Locate the cell with the specified text and output its [X, Y] center coordinate. 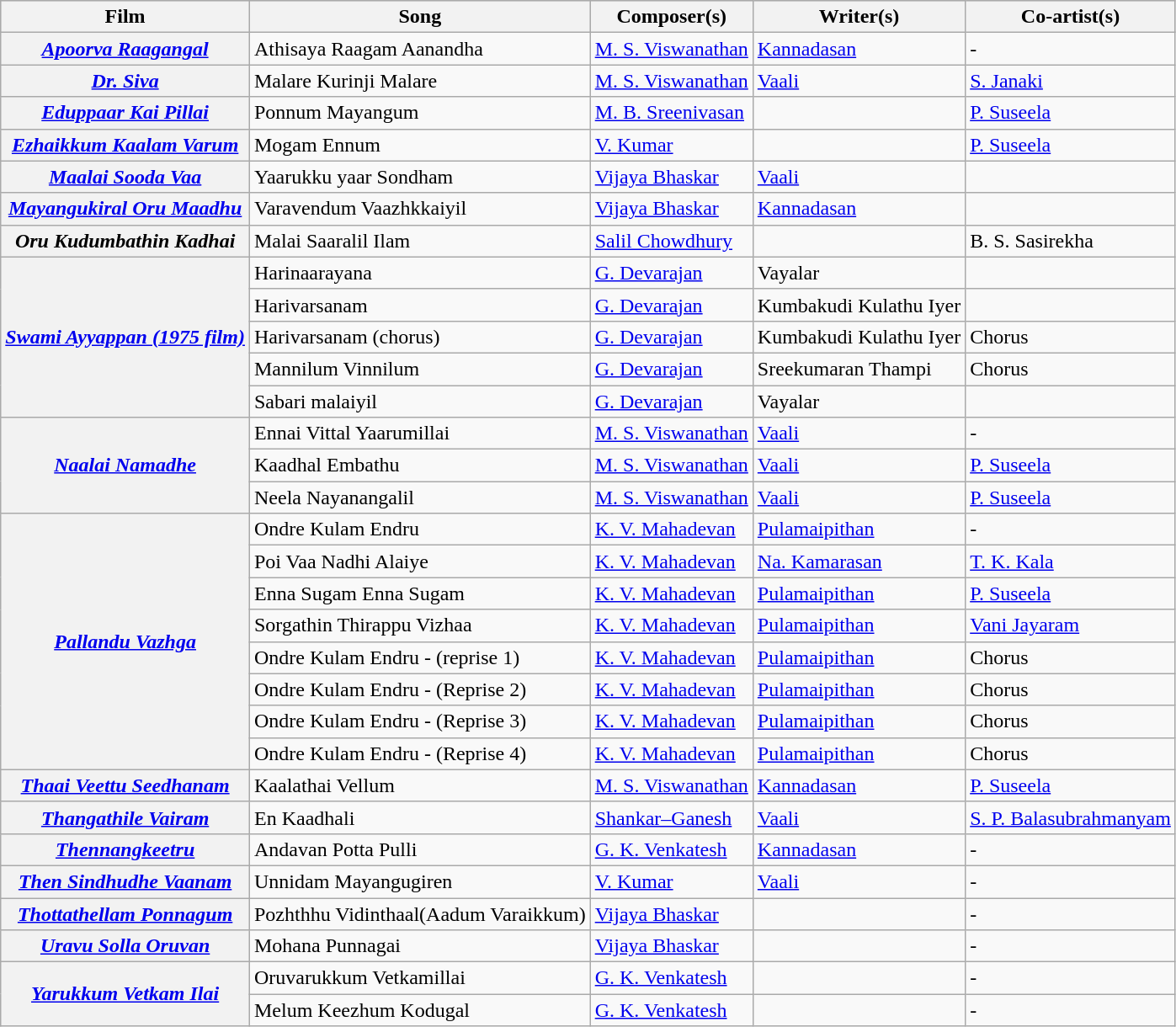
Sreekumaran Thampi [859, 369]
Yaarukku yaar Sondham [419, 177]
Ezhaikkum Kaalam Varum [125, 145]
Varavendum Vaazhkkaiyil [419, 209]
Ondre Kulam Endru - (Reprise 2) [419, 689]
Then Sindhudhe Vaanam [125, 881]
Naalai Namadhe [125, 466]
B. S. Sasirekha [1071, 241]
Pallandu Vazhga [125, 641]
Uravu Solla Oruvan [125, 946]
M. B. Sreenivasan [672, 113]
Neela Nayanangalil [419, 498]
Mannilum Vinnilum [419, 369]
S. Janaki [1071, 81]
Kaalathai Vellum [419, 785]
Shankar–Ganesh [672, 817]
Ondre Kulam Endru - (Reprise 4) [419, 753]
Mayangukiral Oru Maadhu [125, 209]
Unnidam Mayangugiren [419, 881]
Thottathellam Ponnagum [125, 913]
Dr. Siva [125, 81]
Oruvarukkum Vetkamillai [419, 978]
Harivarsanam [419, 305]
Malare Kurinji Malare [419, 81]
T. K. Kala [1071, 561]
Oru Kudumbathin Kadhai [125, 241]
Film [125, 17]
Ondre Kulam Endru [419, 529]
Thaai Veettu Seedhanam [125, 785]
Ondre Kulam Endru - (Reprise 3) [419, 721]
Kaadhal Embathu [419, 466]
Harivarsanam (chorus) [419, 337]
Apoorva Raagangal [125, 49]
Na. Kamarasan [859, 561]
Maalai Sooda Vaa [125, 177]
Sorgathin Thirappu Vizhaa [419, 625]
Thangathile Vairam [125, 817]
Poi Vaa Nadhi Alaiye [419, 561]
Andavan Potta Pulli [419, 849]
Yarukkum Vetkam Ilai [125, 994]
Mogam Ennum [419, 145]
Swami Ayyappan (1975 film) [125, 337]
Melum Keezhum Kodugal [419, 1010]
Thennangkeetru [125, 849]
Enna Sugam Enna Sugam [419, 593]
Ondre Kulam Endru - (reprise 1) [419, 657]
Salil Chowdhury [672, 241]
Pozhthhu Vidinthaal(Aadum Varaikkum) [419, 913]
Ennai Vittal Yaarumillai [419, 434]
Athisaya Raagam Aanandha [419, 49]
Song [419, 17]
Harinaarayana [419, 273]
Malai Saaralil Ilam [419, 241]
S. P. Balasubrahmanyam [1071, 817]
Co-artist(s) [1071, 17]
En Kaadhali [419, 817]
Composer(s) [672, 17]
Eduppaar Kai Pillai [125, 113]
Vani Jayaram [1071, 625]
Sabari malaiyil [419, 402]
Mohana Punnagai [419, 946]
Ponnum Mayangum [419, 113]
Writer(s) [859, 17]
